Extract the (X, Y) coordinate from the center of the cell holding the provided text.  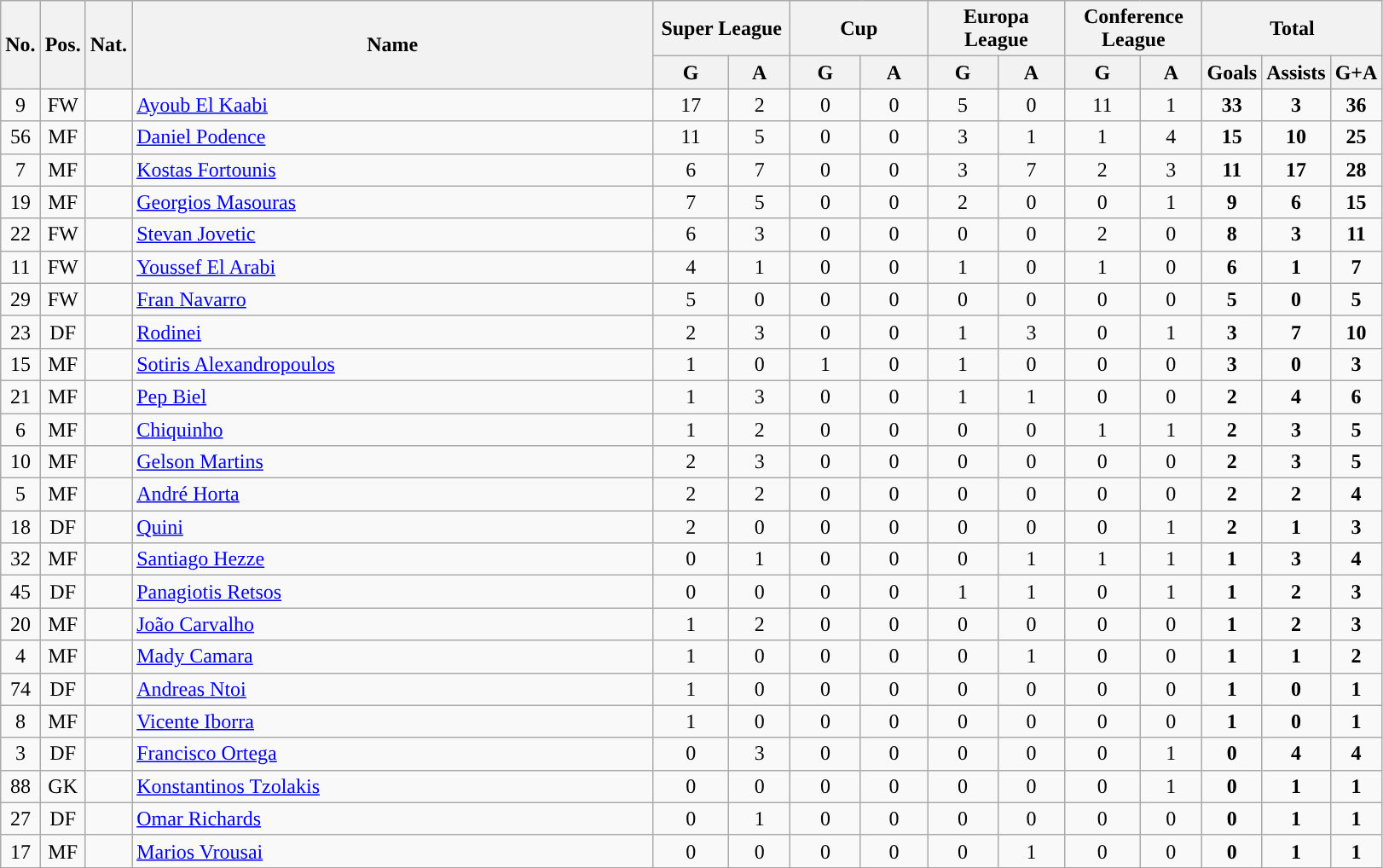
32 (20, 559)
36 (1356, 105)
No. (20, 44)
Georgios Masouras (392, 202)
33 (1232, 105)
Pep Biel (392, 396)
Panagiotis Retsos (392, 592)
Conference League (1134, 29)
27 (20, 819)
Marios Vrousai (392, 851)
Mady Camara (392, 657)
74 (20, 689)
Kostas Fortounis (392, 170)
Total (1293, 29)
Name (392, 44)
Assists (1296, 72)
Chiquinho (392, 429)
56 (20, 137)
Daniel Podence (392, 137)
28 (1356, 170)
Gelson Martins (392, 462)
Francisco Ortega (392, 754)
18 (20, 527)
Goals (1232, 72)
Quini (392, 527)
Super League (721, 29)
Pos. (63, 44)
Omar Richards (392, 819)
G+A (1356, 72)
GK (63, 786)
André Horta (392, 495)
23 (20, 332)
Europa League (996, 29)
Konstantinos Tzolakis (392, 786)
22 (20, 234)
21 (20, 396)
Nat. (108, 44)
Sotiris Alexandropoulos (392, 364)
João Carvalho (392, 624)
Ayoub El Kaabi (392, 105)
88 (20, 786)
45 (20, 592)
Andreas Ntoi (392, 689)
25 (1356, 137)
Cup (859, 29)
Santiago Hezze (392, 559)
Vicente Iborra (392, 721)
Fran Navarro (392, 299)
29 (20, 299)
Stevan Jovetic (392, 234)
20 (20, 624)
Youssef El Arabi (392, 267)
Rodinei (392, 332)
19 (20, 202)
